Return the (x, y) coordinate for the center point of the cell that contains the specified text.  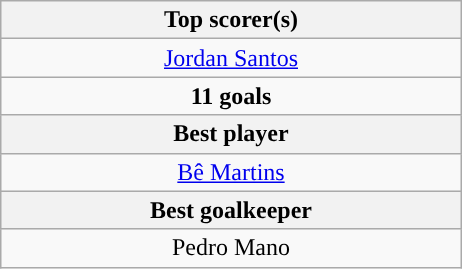
Best goalkeeper (230, 210)
Jordan Santos (230, 58)
Pedro Mano (230, 248)
Best player (230, 134)
Top scorer(s) (230, 20)
11 goals (230, 96)
Bê Martins (230, 172)
